Identify which cell holds the provided text, then report its [x, y] central coordinate. 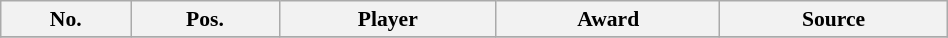
Pos. [206, 19]
No. [66, 19]
Source [834, 19]
Player [388, 19]
Award [608, 19]
